Find where the given text appears and provide that cell's center as (x, y) coordinate. 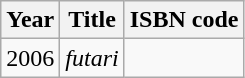
futari (92, 58)
ISBN code (184, 20)
Title (92, 20)
2006 (30, 58)
Year (30, 20)
